Identify which cell holds the provided text, then report its (X, Y) central coordinate. 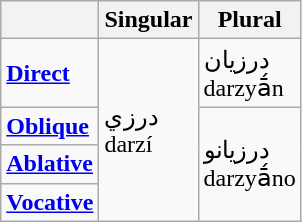
Plural (250, 20)
Ablative (50, 164)
Singular (148, 20)
Vocative (50, 202)
Direct (50, 73)
درزیانوdarzyā́no (250, 164)
درزيانdarzyā́n (250, 73)
درزيdarzí (148, 130)
Oblique (50, 126)
